Scan for the cell matching the given text and deliver its (X, Y) coordinate at center. 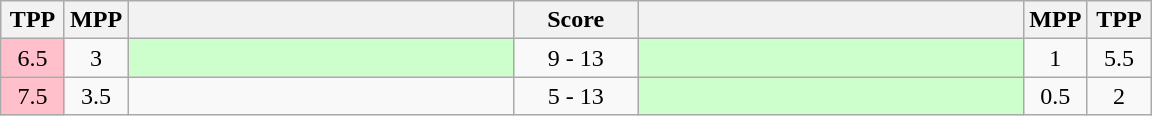
3 (96, 58)
0.5 (1056, 96)
5 - 13 (576, 96)
Score (576, 20)
2 (1119, 96)
7.5 (33, 96)
1 (1056, 58)
6.5 (33, 58)
3.5 (96, 96)
9 - 13 (576, 58)
5.5 (1119, 58)
